Find where the given text appears and provide that cell's center as (X, Y) coordinate. 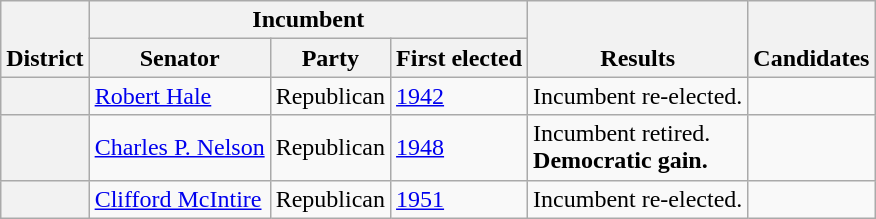
First elected (460, 58)
Robert Hale (180, 96)
Incumbent (308, 20)
1942 (460, 96)
Incumbent retired.Democratic gain. (638, 148)
Candidates (812, 39)
Senator (180, 58)
Results (638, 39)
1951 (460, 199)
Clifford McIntire (180, 199)
Party (330, 58)
Charles P. Nelson (180, 148)
District (45, 39)
1948 (460, 148)
